Find where the given text appears and provide that cell's center as (x, y) coordinate. 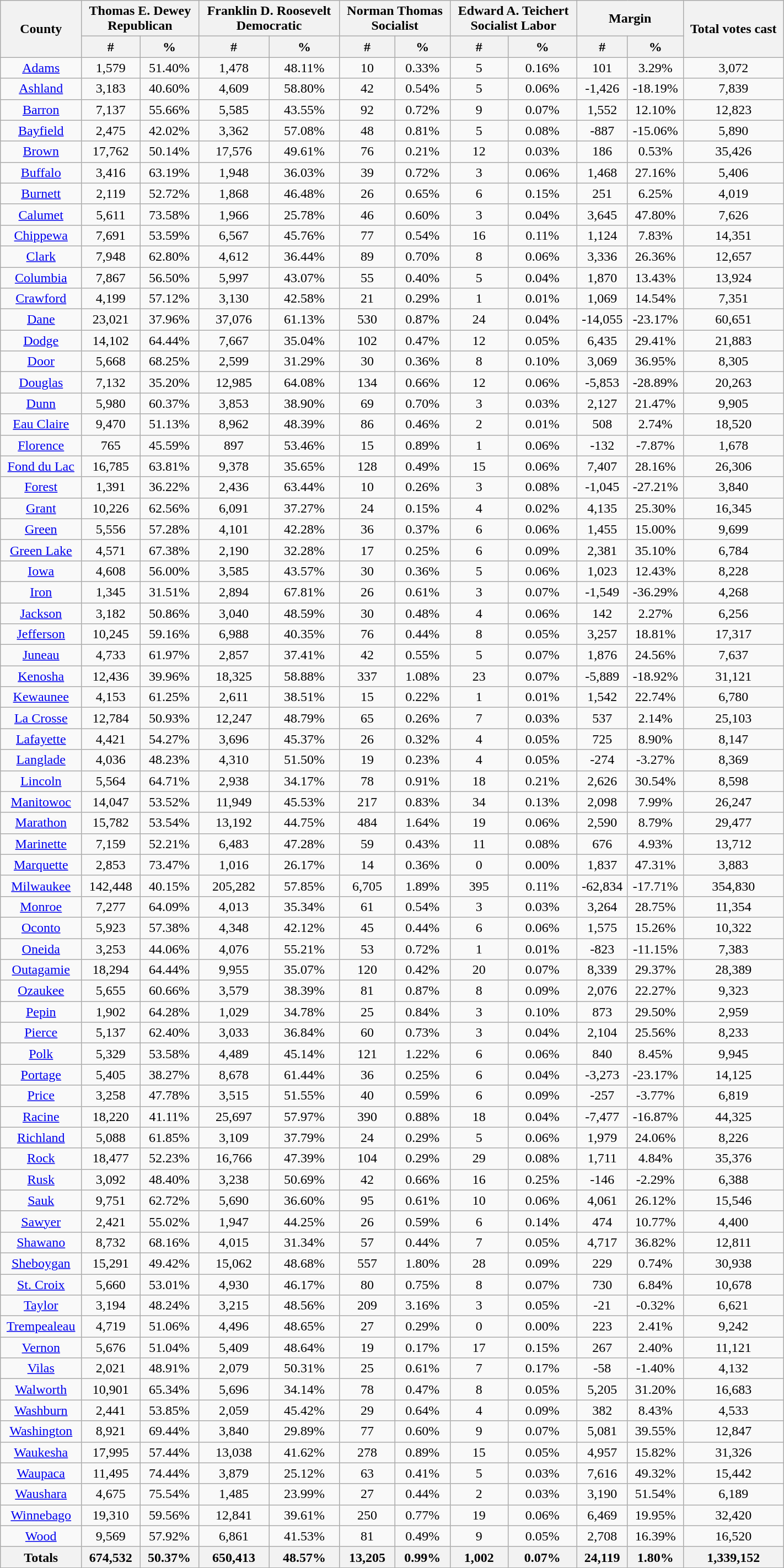
4,199 (111, 299)
-3,273 (602, 1075)
0.22% (422, 697)
128 (367, 466)
40.60% (169, 89)
11,949 (234, 802)
Oconto (41, 928)
61.25% (169, 697)
-18.92% (655, 676)
5,556 (111, 529)
32,420 (733, 1515)
-5,889 (602, 676)
46 (367, 214)
32.28% (304, 550)
48.24% (169, 1306)
0.81% (422, 131)
4,135 (602, 508)
46.17% (304, 1285)
Franklin D. RooseveltDemocratic (269, 19)
43.57% (304, 571)
40.35% (304, 634)
2.27% (655, 613)
5,585 (234, 110)
6,256 (733, 613)
53 (367, 949)
4,268 (733, 592)
30.54% (655, 781)
2,059 (234, 1410)
4,733 (111, 655)
18,220 (111, 1117)
18,520 (733, 424)
2,599 (234, 362)
50.86% (169, 613)
6.84% (655, 1285)
50.69% (304, 1179)
-1,426 (602, 89)
840 (602, 1054)
229 (602, 1263)
4,719 (111, 1327)
57.85% (304, 886)
17,995 (111, 1452)
1,478 (234, 68)
31.20% (655, 1389)
63.81% (169, 466)
267 (602, 1348)
Dane (41, 320)
7,277 (111, 907)
12,823 (733, 110)
0.88% (422, 1117)
4,132 (733, 1368)
31,326 (733, 1452)
25.30% (655, 508)
43.07% (304, 277)
15,062 (234, 1263)
14 (367, 865)
205,282 (234, 886)
1,711 (602, 1159)
4,400 (733, 1221)
186 (602, 152)
-36.29% (655, 592)
14.54% (655, 299)
50.37% (169, 1557)
67.38% (169, 550)
3,853 (234, 403)
34 (479, 802)
38.39% (304, 991)
13,192 (234, 823)
43.55% (304, 110)
Waupaca (41, 1473)
63.44% (304, 487)
4,496 (234, 1327)
12,847 (733, 1431)
390 (367, 1117)
45.59% (169, 445)
Pierce (41, 1033)
8,147 (733, 739)
2,076 (602, 991)
22.74% (655, 697)
Marathon (41, 823)
4,061 (602, 1200)
26.36% (655, 256)
61.85% (169, 1138)
47.78% (169, 1096)
-7,477 (602, 1117)
53.58% (169, 1054)
53.85% (169, 1410)
1,542 (602, 697)
11,495 (111, 1473)
69 (367, 403)
61.44% (304, 1075)
2,959 (733, 1012)
31.29% (304, 362)
62.72% (169, 1200)
765 (111, 445)
17,762 (111, 152)
1,391 (111, 487)
Total votes cast (733, 29)
13,924 (733, 277)
Trempealeau (41, 1327)
0.40% (422, 277)
3,238 (234, 1179)
9,242 (733, 1327)
4,019 (733, 193)
57.08% (304, 131)
3,362 (234, 131)
37.79% (304, 1138)
4,675 (111, 1494)
250 (367, 1515)
1.89% (422, 886)
25.12% (304, 1473)
4,489 (234, 1054)
Shawano (41, 1242)
121 (367, 1054)
57.38% (169, 928)
25,103 (733, 718)
3,883 (733, 865)
6,861 (234, 1536)
142,448 (111, 886)
5,088 (111, 1138)
2,104 (602, 1033)
5,081 (602, 1431)
1,902 (111, 1012)
26.12% (655, 1200)
5,668 (111, 362)
60,651 (733, 320)
5,137 (111, 1033)
6,780 (733, 697)
89 (367, 256)
Jackson (41, 613)
Clark (41, 256)
Norman ThomasSocialist (395, 19)
35,376 (733, 1159)
29.41% (655, 341)
59.16% (169, 634)
63.19% (169, 173)
31,121 (733, 676)
65 (367, 718)
26.17% (304, 865)
2,853 (111, 865)
1,023 (602, 571)
395 (479, 886)
7.83% (655, 235)
Marquette (41, 865)
55.02% (169, 1221)
31.51% (169, 592)
12.10% (655, 110)
28.75% (655, 907)
Ashland (41, 89)
Rusk (41, 1179)
3,033 (234, 1033)
23.99% (304, 1494)
1,837 (602, 865)
0.37% (422, 529)
8,228 (733, 571)
15.82% (655, 1452)
45.14% (304, 1054)
5,205 (602, 1389)
25.56% (655, 1033)
12,657 (733, 256)
Kewaunee (41, 697)
7,383 (733, 949)
Chippewa (41, 235)
1,339,152 (733, 1557)
3.16% (422, 1306)
Juneau (41, 655)
7,132 (111, 382)
0.02% (543, 508)
5,890 (733, 131)
35.65% (304, 466)
8.79% (655, 823)
3,215 (234, 1306)
Fond du Lac (41, 466)
5,611 (111, 214)
2,079 (234, 1368)
23 (479, 676)
35.07% (304, 970)
42.58% (304, 299)
1.08% (422, 676)
18.81% (655, 634)
53.52% (169, 802)
1.64% (422, 823)
3,190 (602, 1494)
27.16% (655, 173)
12,811 (733, 1242)
Taylor (41, 1306)
Totals (41, 1557)
15,442 (733, 1473)
24.56% (655, 655)
6,784 (733, 550)
209 (367, 1306)
39 (367, 173)
0.65% (422, 193)
13.43% (655, 277)
24,119 (602, 1557)
68.25% (169, 362)
7.99% (655, 802)
12.43% (655, 571)
-1.40% (655, 1368)
9,905 (733, 403)
-823 (602, 949)
Green (41, 529)
1,947 (234, 1221)
2,098 (602, 802)
36.95% (655, 362)
47.80% (655, 214)
48.57% (304, 1557)
3,515 (234, 1096)
26,306 (733, 466)
16,520 (733, 1536)
53.01% (169, 1285)
75.54% (169, 1494)
64.09% (169, 907)
28 (479, 1263)
22.27% (655, 991)
1,948 (234, 173)
42.02% (169, 131)
-18.19% (655, 89)
1,979 (602, 1138)
223 (602, 1327)
10,678 (733, 1285)
49.32% (655, 1473)
3,264 (602, 907)
51.13% (169, 424)
Margin (630, 19)
1,345 (111, 592)
39.55% (655, 1431)
897 (234, 445)
5,923 (111, 928)
Winnebago (41, 1515)
101 (602, 68)
537 (602, 718)
Grant (41, 508)
Washington (41, 1431)
61.97% (169, 655)
Vernon (41, 1348)
6,091 (234, 508)
55.21% (304, 949)
57.97% (304, 1117)
57 (367, 1242)
Douglas (41, 382)
0.99% (422, 1557)
2,475 (111, 131)
0.23% (422, 760)
53.54% (169, 823)
25.78% (304, 214)
2.41% (655, 1327)
18,294 (111, 970)
Sheboygan (41, 1263)
2.14% (655, 718)
Calumet (41, 214)
6,705 (367, 886)
35.10% (655, 550)
42.12% (304, 928)
0.55% (422, 655)
1,876 (602, 655)
41.62% (304, 1452)
0.53% (655, 152)
60 (367, 1033)
37.27% (304, 508)
47.39% (304, 1159)
6,435 (602, 341)
10,245 (111, 634)
6,819 (733, 1096)
3,194 (111, 1306)
3,040 (234, 613)
0.14% (543, 1221)
1,016 (234, 865)
Bayfield (41, 131)
-7.87% (655, 445)
16.39% (655, 1536)
10.77% (655, 1221)
34.17% (304, 781)
38.90% (304, 403)
4,153 (111, 697)
0.91% (422, 781)
5,980 (111, 403)
54.27% (169, 739)
-11.15% (655, 949)
676 (602, 844)
1,124 (602, 235)
15.26% (655, 928)
Waushara (41, 1494)
12,841 (234, 1515)
County (41, 29)
Green Lake (41, 550)
Langlade (41, 760)
0.83% (422, 802)
4,608 (111, 571)
674,532 (111, 1557)
9,699 (733, 529)
0.84% (422, 1012)
337 (367, 676)
-28.89% (655, 382)
2,381 (602, 550)
5,406 (733, 173)
4,571 (111, 550)
18,477 (111, 1159)
38.51% (304, 697)
142 (602, 613)
92 (367, 110)
2,611 (234, 697)
15.00% (655, 529)
51.55% (304, 1096)
120 (367, 970)
12,784 (111, 718)
Thomas E. DeweyRepublican (140, 19)
50.14% (169, 152)
48.23% (169, 760)
12,247 (234, 718)
730 (602, 1285)
650,413 (234, 1557)
0.64% (422, 1410)
Washburn (41, 1410)
3,109 (234, 1138)
45.42% (304, 1410)
1,468 (602, 173)
7,137 (111, 110)
5,329 (111, 1054)
0.46% (422, 424)
1,966 (234, 214)
29.50% (655, 1012)
Florence (41, 445)
6,988 (234, 634)
-27.21% (655, 487)
8,305 (733, 362)
Ozaukee (41, 991)
8,678 (234, 1075)
55 (367, 277)
17,317 (733, 634)
74.44% (169, 1473)
Barron (41, 110)
-0.32% (655, 1306)
73.58% (169, 214)
134 (367, 382)
St. Croix (41, 1285)
35.34% (304, 907)
57.28% (169, 529)
217 (367, 802)
3,130 (234, 299)
Eau Claire (41, 424)
1,868 (234, 193)
Lincoln (41, 781)
48.91% (169, 1368)
1,069 (602, 299)
6,483 (234, 844)
2,857 (234, 655)
20 (479, 970)
20,263 (733, 382)
19.95% (655, 1515)
51.50% (304, 760)
39.61% (304, 1515)
3,879 (234, 1473)
4,717 (602, 1242)
46.48% (304, 193)
0.13% (543, 802)
0.33% (422, 68)
4,957 (602, 1452)
5,655 (111, 991)
5,997 (234, 277)
36.44% (304, 256)
2,590 (602, 823)
8,226 (733, 1138)
3,336 (602, 256)
6,469 (602, 1515)
Price (41, 1096)
4,036 (111, 760)
62.80% (169, 256)
Edward A. TeichertSocialist Labor (513, 19)
102 (367, 341)
3,645 (602, 214)
80 (367, 1285)
95 (367, 1200)
4,013 (234, 907)
34.14% (304, 1389)
508 (602, 424)
Walworth (41, 1389)
29,477 (733, 823)
41.53% (304, 1536)
35.04% (304, 341)
59 (367, 844)
0.42% (422, 970)
48.39% (304, 424)
-3.77% (655, 1096)
2,708 (602, 1536)
-1,045 (602, 487)
5,564 (111, 781)
36.03% (304, 173)
30,938 (733, 1263)
26,247 (733, 802)
3,696 (234, 739)
62.40% (169, 1033)
0.73% (422, 1033)
41.11% (169, 1117)
3,253 (111, 949)
1,579 (111, 68)
62.56% (169, 508)
59.56% (169, 1515)
104 (367, 1159)
57.12% (169, 299)
1,575 (602, 928)
6,388 (733, 1179)
8,369 (733, 760)
9,323 (733, 991)
48.59% (304, 613)
484 (367, 823)
11 (479, 844)
3.29% (655, 68)
8.90% (655, 739)
0.41% (422, 1473)
44.06% (169, 949)
4.93% (655, 844)
48 (367, 131)
56.00% (169, 571)
86 (367, 424)
53.59% (169, 235)
3,092 (111, 1179)
354,830 (733, 886)
Sauk (41, 1200)
13,205 (367, 1557)
5,660 (111, 1285)
12,985 (234, 382)
Dodge (41, 341)
8,233 (733, 1033)
45 (367, 928)
10,322 (733, 928)
51.54% (655, 1494)
6,621 (733, 1306)
14,125 (733, 1075)
56.50% (169, 277)
1,678 (733, 445)
61 (367, 907)
Rock (41, 1159)
Iron (41, 592)
3,257 (602, 634)
61.13% (304, 320)
4,310 (234, 760)
Iowa (41, 571)
3,579 (234, 991)
474 (602, 1221)
2,894 (234, 592)
4,612 (234, 256)
8.45% (655, 1054)
Lafayette (41, 739)
-274 (602, 760)
15,291 (111, 1263)
36.82% (655, 1242)
45.37% (304, 739)
48.79% (304, 718)
5,696 (234, 1389)
Racine (41, 1117)
50.93% (169, 718)
0.77% (422, 1515)
873 (602, 1012)
7,867 (111, 277)
44.25% (304, 1221)
Kenosha (41, 676)
3,416 (111, 173)
0.75% (422, 1285)
16,785 (111, 466)
5,690 (234, 1200)
0.48% (422, 613)
4,930 (234, 1285)
68.16% (169, 1242)
3,183 (111, 89)
64.08% (304, 382)
7,667 (234, 341)
2,021 (111, 1368)
0.74% (655, 1263)
7,691 (111, 235)
51.04% (169, 1348)
8,962 (234, 424)
52.21% (169, 844)
21 (367, 299)
15,782 (111, 823)
4,076 (234, 949)
35,426 (733, 152)
57.44% (169, 1452)
60.37% (169, 403)
2,421 (111, 1221)
-21 (602, 1306)
37.96% (169, 320)
2.74% (655, 424)
14,351 (733, 235)
21,883 (733, 341)
Adams (41, 68)
65.34% (169, 1389)
1,485 (234, 1494)
69.44% (169, 1431)
31.34% (304, 1242)
13,712 (733, 844)
7,616 (602, 1473)
9,955 (234, 970)
Dunn (41, 403)
Brown (41, 152)
-15.06% (655, 131)
53.46% (304, 445)
51.06% (169, 1327)
7,159 (111, 844)
8,598 (733, 781)
11,121 (733, 1348)
58.80% (304, 89)
34.78% (304, 1012)
0.43% (422, 844)
9,751 (111, 1200)
8,339 (602, 970)
39.96% (169, 676)
Manitowoc (41, 802)
64.71% (169, 781)
9,945 (733, 1054)
1,029 (234, 1012)
25,697 (234, 1117)
Milwaukee (41, 886)
251 (602, 193)
48.40% (169, 1179)
47.31% (655, 865)
382 (602, 1410)
48.65% (304, 1327)
51.40% (169, 68)
10,226 (111, 508)
29.89% (304, 1431)
-3.27% (655, 760)
1,455 (602, 529)
Door (41, 362)
Columbia (41, 277)
48.11% (304, 68)
5,676 (111, 1348)
7,626 (733, 214)
21.47% (655, 403)
49.42% (169, 1263)
6.25% (655, 193)
44,325 (733, 1117)
40 (367, 1096)
16,345 (733, 508)
14,047 (111, 802)
Monroe (41, 907)
Marinette (41, 844)
17,576 (234, 152)
278 (367, 1452)
38.27% (169, 1075)
4.84% (655, 1159)
4,533 (733, 1410)
-5,853 (602, 382)
1,552 (602, 110)
5,405 (111, 1075)
7,637 (733, 655)
19,310 (111, 1515)
Outagamie (41, 970)
8,921 (111, 1431)
2,938 (234, 781)
29.37% (655, 970)
Polk (41, 1054)
4,609 (234, 89)
7,351 (733, 299)
60.66% (169, 991)
16,766 (234, 1159)
48.64% (304, 1348)
11,354 (733, 907)
16,683 (733, 1389)
Pepin (41, 1012)
55.66% (169, 110)
23,021 (111, 320)
2,119 (111, 193)
-14,055 (602, 320)
2.40% (655, 1348)
1,870 (602, 277)
Jefferson (41, 634)
64.28% (169, 1012)
9,569 (111, 1536)
50.31% (304, 1368)
3,072 (733, 68)
52.72% (169, 193)
-58 (602, 1368)
28,389 (733, 970)
52.23% (169, 1159)
Burnett (41, 193)
Crawford (41, 299)
42.28% (304, 529)
557 (367, 1263)
37,076 (234, 320)
725 (602, 739)
Oneida (41, 949)
-887 (602, 131)
Wood (41, 1536)
2,436 (234, 487)
0.16% (543, 68)
530 (367, 320)
7,948 (111, 256)
40.15% (169, 886)
-62,834 (602, 886)
-17.71% (655, 886)
4,348 (234, 928)
Sawyer (41, 1221)
1.22% (422, 1054)
-132 (602, 445)
48.56% (304, 1306)
2,441 (111, 1410)
63 (367, 1473)
45.76% (304, 235)
3,585 (234, 571)
44.75% (304, 823)
14,102 (111, 341)
45.53% (304, 802)
Richland (41, 1138)
10,901 (111, 1389)
8.43% (655, 1410)
4,421 (111, 739)
2,190 (234, 550)
0.32% (422, 739)
37.41% (304, 655)
-2.29% (655, 1179)
73.47% (169, 865)
Portage (41, 1075)
36.84% (304, 1033)
La Crosse (41, 718)
35.20% (169, 382)
4,015 (234, 1242)
6,189 (733, 1494)
-16.87% (655, 1117)
36.22% (169, 487)
36.60% (304, 1200)
7,407 (602, 466)
2,626 (602, 781)
2,127 (602, 403)
3,182 (111, 613)
57.92% (169, 1536)
13,038 (234, 1452)
Vilas (41, 1368)
28.16% (655, 466)
4,101 (234, 529)
6,567 (234, 235)
9,378 (234, 466)
Buffalo (41, 173)
47.28% (304, 844)
15,546 (733, 1200)
18,325 (234, 676)
49.61% (304, 152)
8,732 (111, 1242)
67.81% (304, 592)
Waukesha (41, 1452)
58.88% (304, 676)
1,002 (479, 1557)
12,436 (111, 676)
Forest (41, 487)
-257 (602, 1096)
3,258 (111, 1096)
7,839 (733, 89)
48.68% (304, 1263)
9,470 (111, 424)
-1,549 (602, 592)
5,409 (234, 1348)
-146 (602, 1179)
24.06% (655, 1138)
3,069 (602, 362)
